Extract the [x, y] coordinate from the center of the cell holding the provided text.  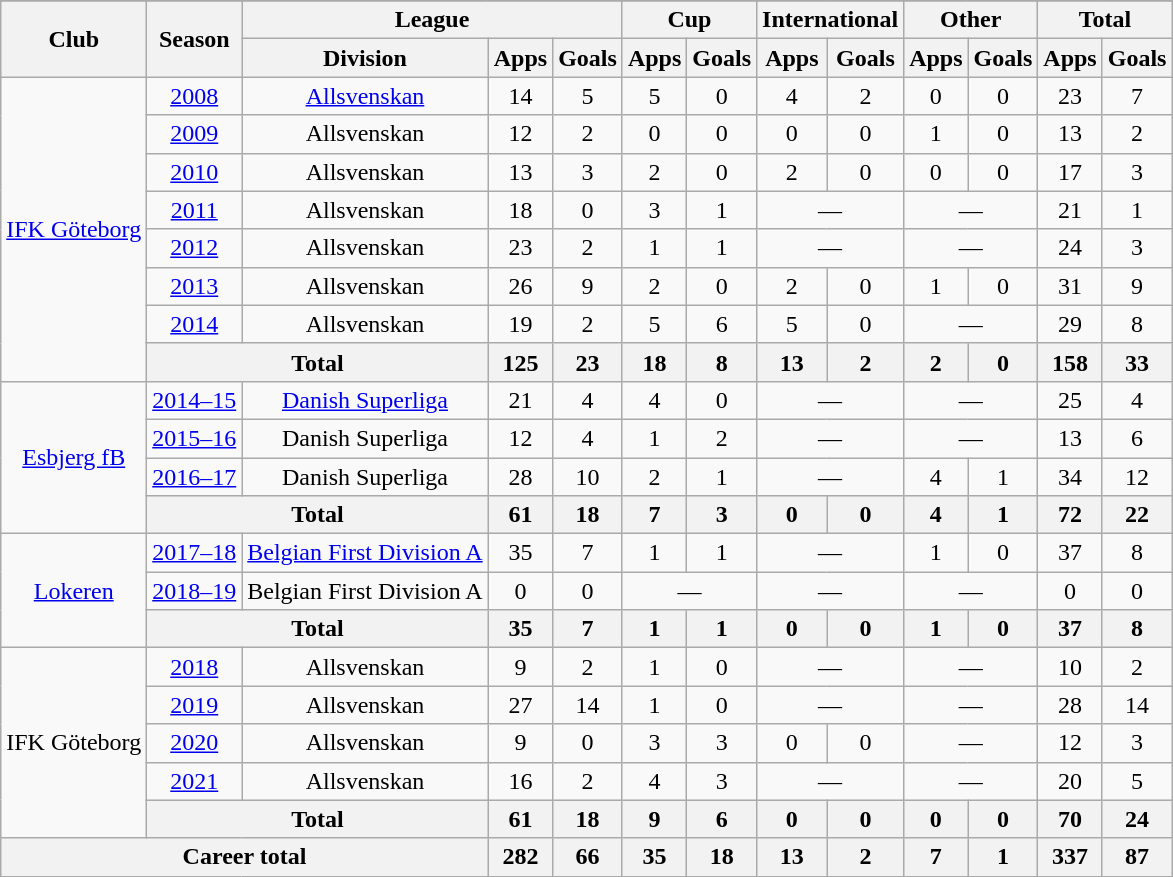
2019 [194, 705]
282 [520, 857]
2010 [194, 172]
22 [1137, 515]
337 [1070, 857]
2018 [194, 667]
2011 [194, 210]
25 [1070, 400]
26 [520, 286]
66 [588, 857]
Club [74, 39]
2014 [194, 324]
Esbjerg fB [74, 457]
Division [365, 58]
Season [194, 39]
72 [1070, 515]
158 [1070, 362]
125 [520, 362]
33 [1137, 362]
2012 [194, 248]
Career total [244, 857]
2021 [194, 781]
2008 [194, 96]
20 [1070, 781]
League [432, 20]
2017–18 [194, 553]
87 [1137, 857]
19 [520, 324]
29 [1070, 324]
2013 [194, 286]
2009 [194, 134]
16 [520, 781]
International [830, 20]
2015–16 [194, 438]
17 [1070, 172]
31 [1070, 286]
2014–15 [194, 400]
70 [1070, 819]
Lokeren [74, 591]
27 [520, 705]
2016–17 [194, 477]
2018–19 [194, 591]
2020 [194, 743]
Cup [689, 20]
Other [971, 20]
34 [1070, 477]
